Return the (X, Y) coordinate for the center point of the cell that contains the specified text.  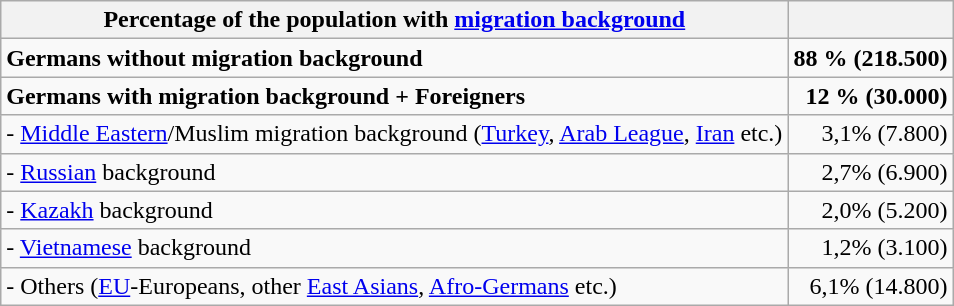
- Russian background (394, 172)
Germans with migration background + Foreigners (394, 96)
2,0% (5.200) (870, 210)
Germans without migration background (394, 58)
- Vietnamese background (394, 248)
6,1% (14.800) (870, 286)
3,1% (7.800) (870, 134)
- Middle Eastern/Muslim migration background (Turkey, Arab League, Iran etc.) (394, 134)
Percentage of the population with migration background (394, 20)
- Kazakh background (394, 210)
2,7% (6.900) (870, 172)
12 % (30.000) (870, 96)
- Others (EU-Europeans, other East Asians, Afro-Germans etc.) (394, 286)
1,2% (3.100) (870, 248)
88 % (218.500) (870, 58)
